Return the [X, Y] coordinate for the center point of the cell that contains the specified text.  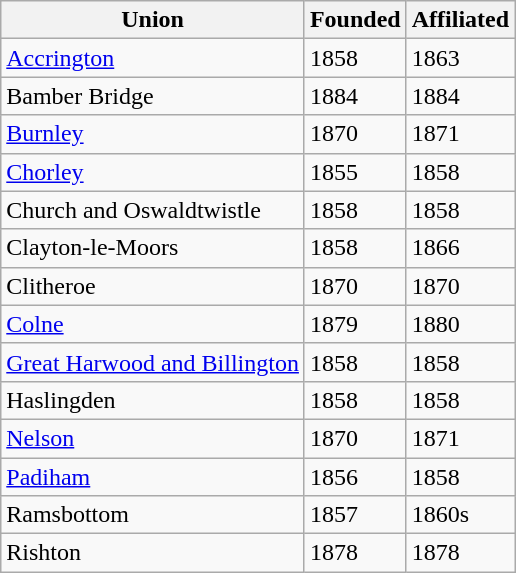
1860s [460, 515]
1880 [460, 324]
Haslingden [153, 400]
1855 [355, 172]
Clayton-le-Moors [153, 248]
Accrington [153, 58]
Clitheroe [153, 286]
Nelson [153, 438]
1866 [460, 248]
Colne [153, 324]
Rishton [153, 553]
Affiliated [460, 20]
Church and Oswaldtwistle [153, 210]
Chorley [153, 172]
Great Harwood and Billington [153, 362]
1863 [460, 58]
1856 [355, 477]
Ramsbottom [153, 515]
Union [153, 20]
1879 [355, 324]
Burnley [153, 134]
1857 [355, 515]
Founded [355, 20]
Padiham [153, 477]
Bamber Bridge [153, 96]
